Find where the given text appears and provide that cell's center as [X, Y] coordinate. 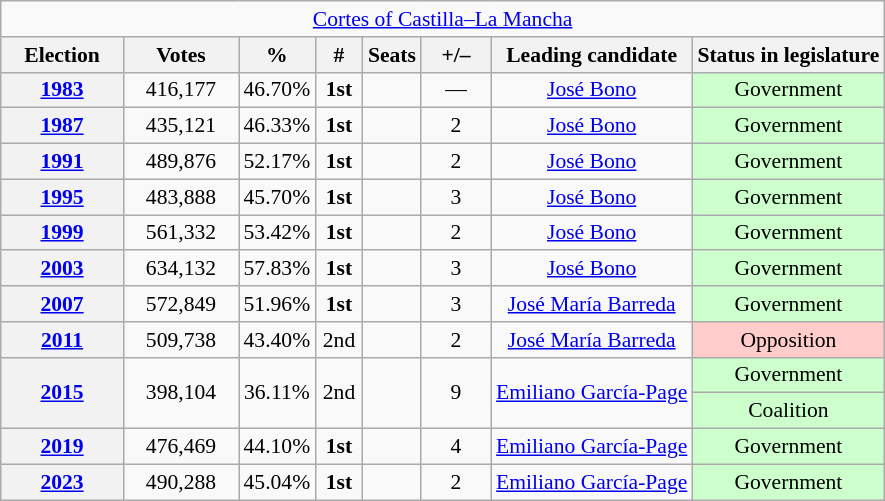
Opposition [788, 340]
% [276, 55]
2003 [62, 269]
Votes [180, 55]
Status in legislature [788, 55]
46.70% [276, 90]
57.83% [276, 269]
489,876 [180, 162]
+/– [456, 55]
Coalition [788, 411]
51.96% [276, 304]
Leading candidate [592, 55]
Cortes of Castilla–La Mancha [443, 19]
2019 [62, 447]
509,738 [180, 340]
1987 [62, 126]
476,469 [180, 447]
1991 [62, 162]
435,121 [180, 126]
45.04% [276, 482]
1983 [62, 90]
Seats [392, 55]
— [456, 90]
634,132 [180, 269]
398,104 [180, 392]
1999 [62, 233]
44.10% [276, 447]
1995 [62, 197]
53.42% [276, 233]
9 [456, 392]
2015 [62, 392]
561,332 [180, 233]
46.33% [276, 126]
483,888 [180, 197]
# [339, 55]
490,288 [180, 482]
Election [62, 55]
2007 [62, 304]
36.11% [276, 392]
43.40% [276, 340]
572,849 [180, 304]
416,177 [180, 90]
45.70% [276, 197]
2023 [62, 482]
52.17% [276, 162]
4 [456, 447]
2011 [62, 340]
